Determine the [x, y] coordinate at the center of the cell enclosing the given text.  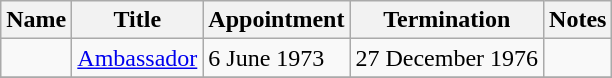
6 June 1973 [276, 58]
27 December 1976 [447, 58]
Notes [578, 20]
Name [36, 20]
Termination [447, 20]
Title [138, 20]
Ambassador [138, 58]
Appointment [276, 20]
